Search for the cell housing the specified text and yield its [X, Y] center coordinate. 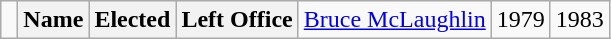
1983 [580, 20]
Left Office [237, 20]
Name [54, 20]
Bruce McLaughlin [394, 20]
1979 [520, 20]
Elected [132, 20]
